Identify which cell holds the provided text, then report its (X, Y) central coordinate. 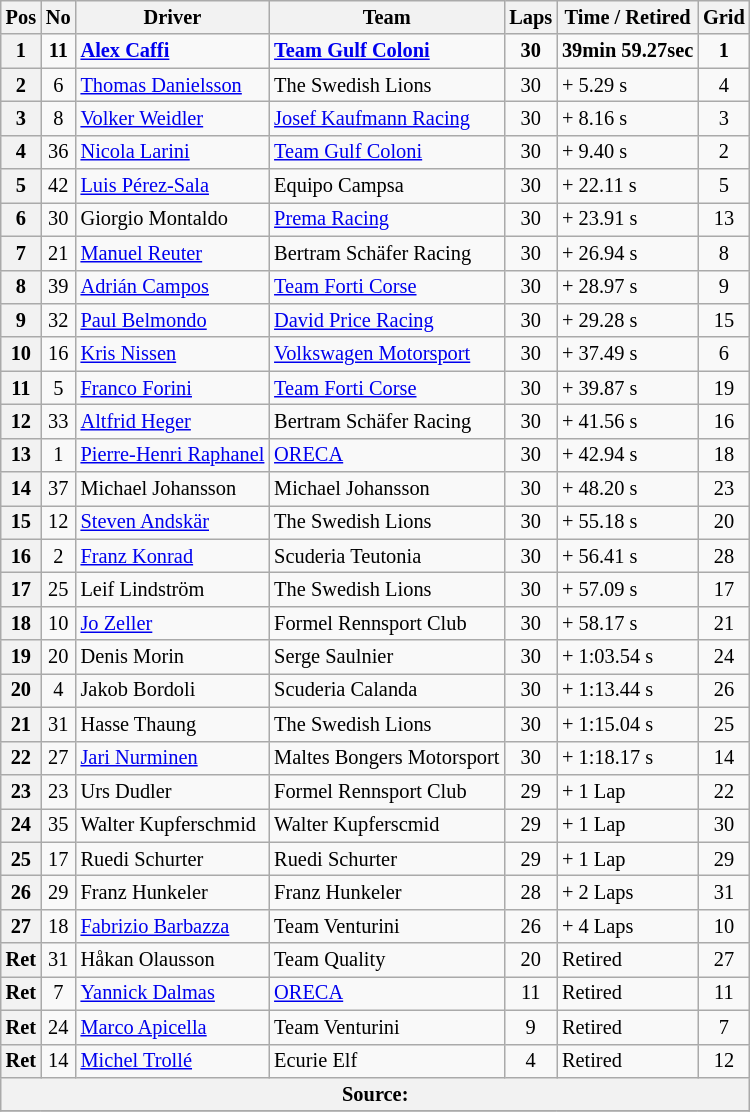
Jo Zeller (173, 623)
Maltes Bongers Motorsport (386, 758)
Driver (173, 17)
32 (58, 320)
David Price Racing (386, 320)
Michel Trollé (173, 1061)
+ 28.97 s (628, 287)
Grid (724, 17)
Source: (376, 1094)
Franz Konrad (173, 556)
Pierre-Henri Raphanel (173, 455)
Marco Apicella (173, 1027)
Giorgio Montaldo (173, 219)
39 (58, 287)
Scuderia Calanda (386, 690)
+ 57.09 s (628, 589)
Equipo Campsa (386, 186)
37 (58, 489)
+ 1:15.04 s (628, 724)
Walter Kupferschmid (173, 825)
+ 26.94 s (628, 253)
Volkswagen Motorsport (386, 354)
Steven Andskär (173, 522)
+ 42.94 s (628, 455)
Franco Forini (173, 388)
+ 58.17 s (628, 623)
Fabrizio Barbazza (173, 926)
Alex Caffi (173, 51)
Urs Dudler (173, 791)
36 (58, 152)
Serge Saulnier (386, 657)
+ 2 Laps (628, 892)
+ 9.40 s (628, 152)
Prema Racing (386, 219)
39min 59.27sec (628, 51)
Jakob Bordoli (173, 690)
+ 1:13.44 s (628, 690)
Paul Belmondo (173, 320)
Laps (530, 17)
+ 37.49 s (628, 354)
Kris Nissen (173, 354)
Pos (21, 17)
Nicola Larini (173, 152)
No (58, 17)
+ 4 Laps (628, 926)
Walter Kupferscmid (386, 825)
+ 29.28 s (628, 320)
Hasse Thaung (173, 724)
Thomas Danielsson (173, 85)
Josef Kaufmann Racing (386, 118)
42 (58, 186)
Scuderia Teutonia (386, 556)
+ 55.18 s (628, 522)
+ 8.16 s (628, 118)
Jari Nurminen (173, 758)
Adrián Campos (173, 287)
Volker Weidler (173, 118)
Denis Morin (173, 657)
+ 5.29 s (628, 85)
33 (58, 421)
Leif Lindström (173, 589)
35 (58, 825)
+ 1:03.54 s (628, 657)
+ 41.56 s (628, 421)
Team Quality (386, 960)
+ 22.11 s (628, 186)
+ 56.41 s (628, 556)
+ 48.20 s (628, 489)
Ecurie Elf (386, 1061)
Altfrid Heger (173, 421)
+ 23.91 s (628, 219)
+ 39.87 s (628, 388)
Team (386, 17)
Luis Pérez-Sala (173, 186)
Håkan Olausson (173, 960)
Manuel Reuter (173, 253)
Time / Retired (628, 17)
Yannick Dalmas (173, 993)
+ 1:18.17 s (628, 758)
